Provide the [X, Y] coordinate of the cell's center where the given text is located.  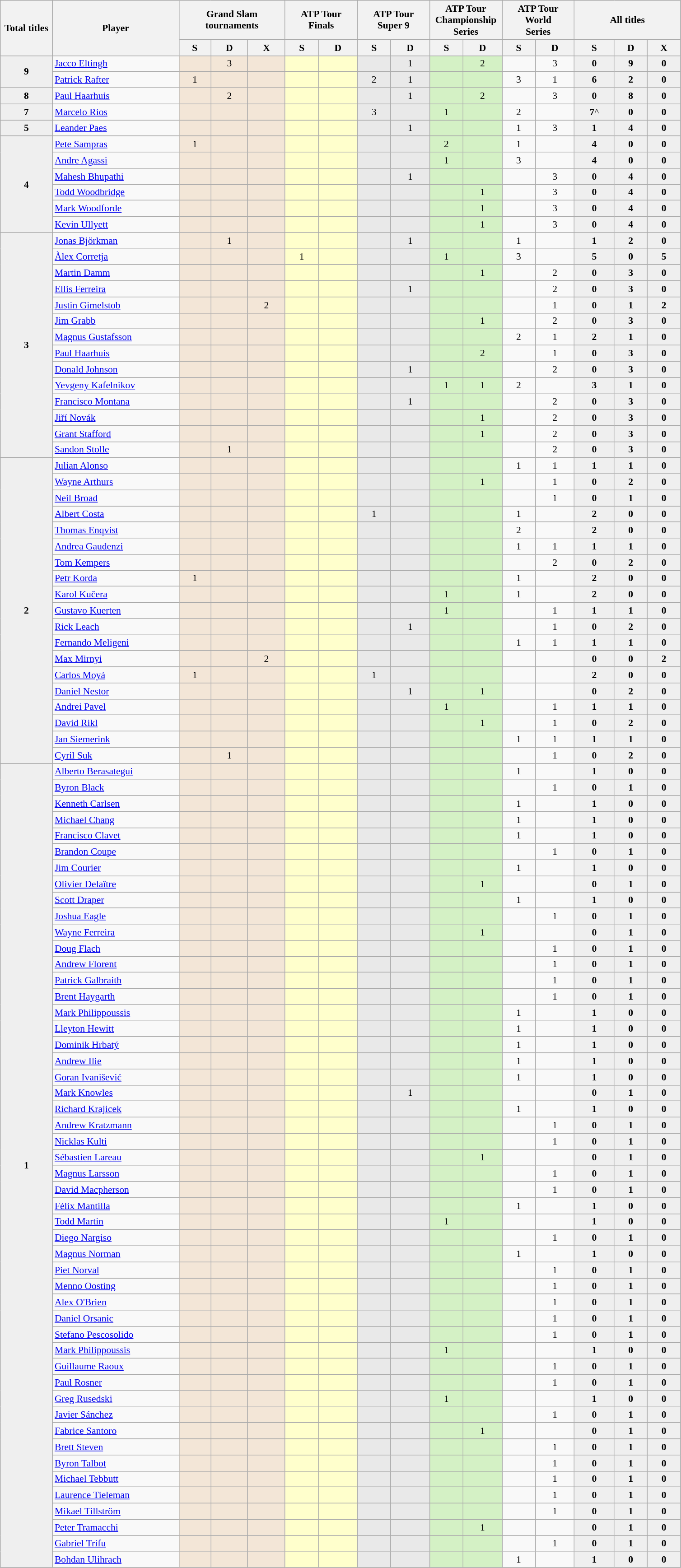
Piet Norval [116, 1270]
Carlos Moyá [116, 675]
Donald Johnson [116, 369]
ATP TourFinals [321, 20]
Stefano Pescosolido [116, 1335]
Tom Kempers [116, 563]
Julian Alonso [116, 466]
Diego Nargiso [116, 1238]
Alex O'Brien [116, 1303]
Brent Haygarth [116, 997]
Neil Broad [116, 498]
Sandon Stolle [116, 450]
7 [26, 112]
ATP TourChampionshipSeries [466, 20]
Jim Grabb [116, 321]
Javier Sánchez [116, 1415]
Gabriel Trifu [116, 1544]
Félix Mantilla [116, 1206]
Daniel Nestor [116, 691]
Francisco Montana [116, 402]
Laurence Tieleman [116, 1495]
Kenneth Carlsen [116, 804]
Wayne Ferreira [116, 932]
Scott Draper [116, 900]
Byron Black [116, 788]
ATP TourSuper 9 [393, 20]
Jiří Novák [116, 418]
Todd Woodbridge [116, 192]
Kevin Ullyett [116, 225]
Daniel Orsanic [116, 1318]
Todd Martin [116, 1222]
Mark Knowles [116, 1093]
Mahesh Bhupathi [116, 177]
Andrew Kratzmann [116, 1126]
Francisco Clavet [116, 836]
ATP TourWorldSeries [538, 20]
Andrea Gaudenzi [116, 546]
Greg Rusedski [116, 1399]
Brandon Coupe [116, 852]
Andre Agassi [116, 160]
Paul Rosner [116, 1383]
All titles [628, 20]
Andrew Ilie [116, 1061]
Magnus Gustafsson [116, 337]
David Macpherson [116, 1190]
Max Mirnyi [116, 659]
Cyril Suk [116, 755]
Yevgeny Kafelnikov [116, 386]
Byron Talbot [116, 1463]
Rick Leach [116, 627]
Nicklas Kulti [116, 1141]
Leander Paes [116, 128]
6 [594, 80]
Patrick Rafter [116, 80]
Andrew Florent [116, 964]
Karol Kučera [116, 595]
Ellis Ferreira [116, 289]
Fernando Meligeni [116, 643]
Olivier Delaître [116, 884]
Petr Korda [116, 578]
7^ [594, 112]
Menno Oosting [116, 1286]
Grant Stafford [116, 434]
Jim Courier [116, 868]
Richard Krajicek [116, 1109]
Bohdan Ulihrach [116, 1560]
Total titles [26, 28]
Thomas Enqvist [116, 530]
Michael Chang [116, 820]
Mark Woodforde [116, 209]
Àlex Corretja [116, 257]
Wayne Arthurs [116, 482]
Michael Tebbutt [116, 1479]
Magnus Norman [116, 1254]
Grand Slamtournaments [232, 20]
Alberto Berasategui [116, 772]
Peter Tramacchi [116, 1527]
Patrick Galbraith [116, 981]
Lleyton Hewitt [116, 1029]
Dominik Hrbatý [116, 1045]
Brett Steven [116, 1447]
Pete Sampras [116, 144]
Andrei Pavel [116, 707]
Sébastien Lareau [116, 1158]
Jonas Björkman [116, 241]
Jan Siemerink [116, 740]
Player [116, 28]
Marcelo Ríos [116, 112]
Joshua Eagle [116, 917]
Justin Gimelstob [116, 305]
Mikael Tillström [116, 1512]
Magnus Larsson [116, 1174]
Gustavo Kuerten [116, 611]
Martin Damm [116, 273]
David Rikl [116, 723]
Guillaume Raoux [116, 1367]
Fabrice Santoro [116, 1431]
Goran Ivanišević [116, 1077]
Albert Costa [116, 514]
Doug Flach [116, 949]
Jacco Eltingh [116, 64]
